Pinpoint the cell where the given text exists, returning its (X, Y) midpoint coordinate. 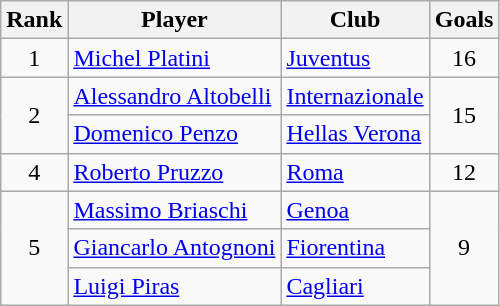
9 (464, 248)
15 (464, 115)
Hellas Verona (355, 134)
4 (34, 172)
Roberto Pruzzo (174, 172)
Alessandro Altobelli (174, 96)
Juventus (355, 58)
Giancarlo Antognoni (174, 248)
Genoa (355, 210)
Player (174, 20)
Michel Platini (174, 58)
Luigi Piras (174, 286)
Goals (464, 20)
16 (464, 58)
Massimo Briaschi (174, 210)
12 (464, 172)
1 (34, 58)
2 (34, 115)
Cagliari (355, 286)
Club (355, 20)
Fiorentina (355, 248)
Internazionale (355, 96)
Roma (355, 172)
5 (34, 248)
Domenico Penzo (174, 134)
Rank (34, 20)
